Locate the cell with the specified text and output its (x, y) center coordinate. 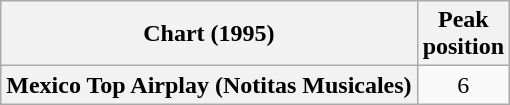
Chart (1995) (209, 34)
6 (463, 85)
Peakposition (463, 34)
Mexico Top Airplay (Notitas Musicales) (209, 85)
